Find where the given text appears and provide that cell's center as (x, y) coordinate. 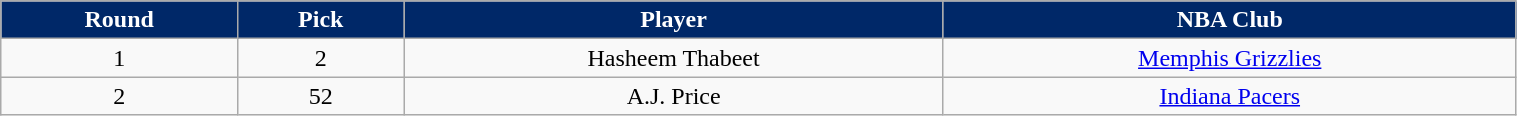
Memphis Grizzlies (1230, 58)
Pick (321, 20)
Player (674, 20)
Indiana Pacers (1230, 96)
Hasheem Thabeet (674, 58)
NBA Club (1230, 20)
52 (321, 96)
Round (120, 20)
A.J. Price (674, 96)
1 (120, 58)
